For the text-containing cell, return its midpoint in [X, Y] coordinate format. 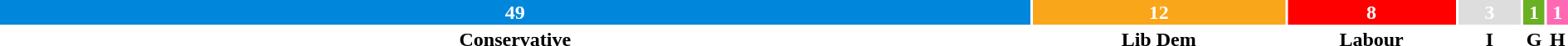
8 [1372, 12]
12 [1159, 12]
49 [515, 12]
3 [1489, 12]
